Detect which cell encompasses the target text, then output its [X, Y] center coordinate. 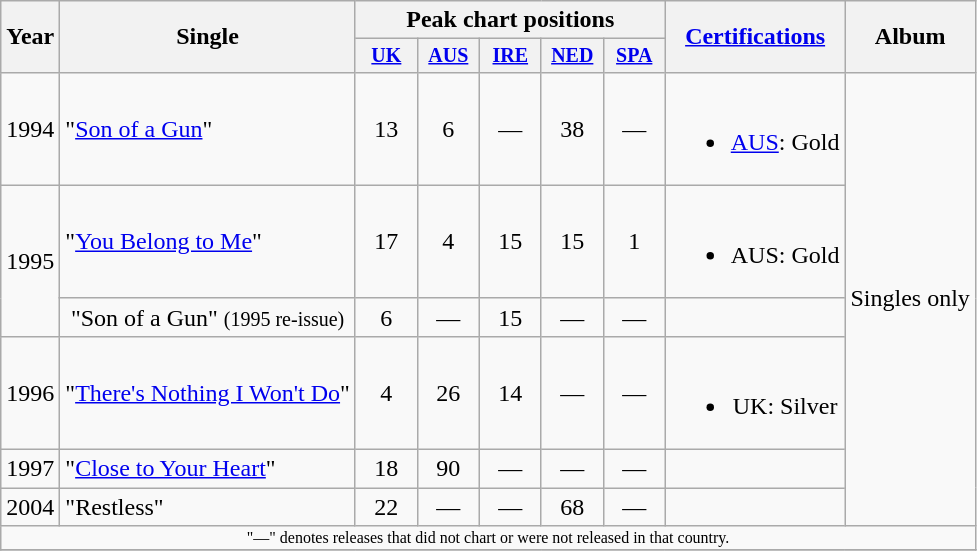
90 [448, 469]
"—" denotes releases that did not chart or were not released in that country. [488, 538]
1995 [30, 260]
68 [572, 507]
AUS [448, 56]
Peak chart positions [510, 20]
"Son of a Gun" [208, 128]
26 [448, 392]
1997 [30, 469]
1994 [30, 128]
Album [910, 37]
"You Belong to Me" [208, 242]
13 [386, 128]
1 [634, 242]
"Close to Your Heart" [208, 469]
1996 [30, 392]
14 [510, 392]
"Restless" [208, 507]
38 [572, 128]
18 [386, 469]
Single [208, 37]
IRE [510, 56]
NED [572, 56]
"There's Nothing I Won't Do" [208, 392]
17 [386, 242]
22 [386, 507]
Certifications [755, 37]
SPA [634, 56]
UK [386, 56]
Singles only [910, 298]
"Son of a Gun" (1995 re-issue) [208, 317]
2004 [30, 507]
UK: Silver [755, 392]
Year [30, 37]
